Return the (X, Y) coordinate for the center point of the cell that contains the specified text.  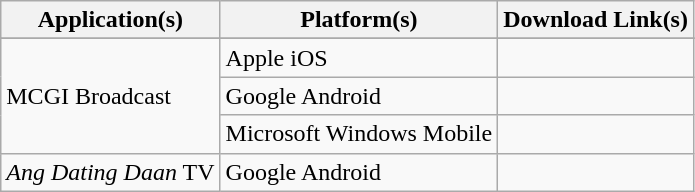
Microsoft Windows Mobile (359, 134)
Platform(s) (359, 20)
Apple iOS (359, 58)
Download Link(s) (596, 20)
Ang Dating Daan TV (110, 172)
Application(s) (110, 20)
MCGI Broadcast (110, 96)
